Detect which cell encompasses the target text, then output its [x, y] center coordinate. 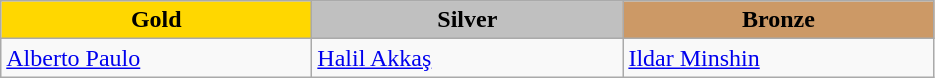
Silver [468, 20]
Ildar Minshin [778, 58]
Halil Akkaş [468, 58]
Alberto Paulo [156, 58]
Bronze [778, 20]
Gold [156, 20]
